Determine the (X, Y) coordinate at the center of the cell enclosing the given text.  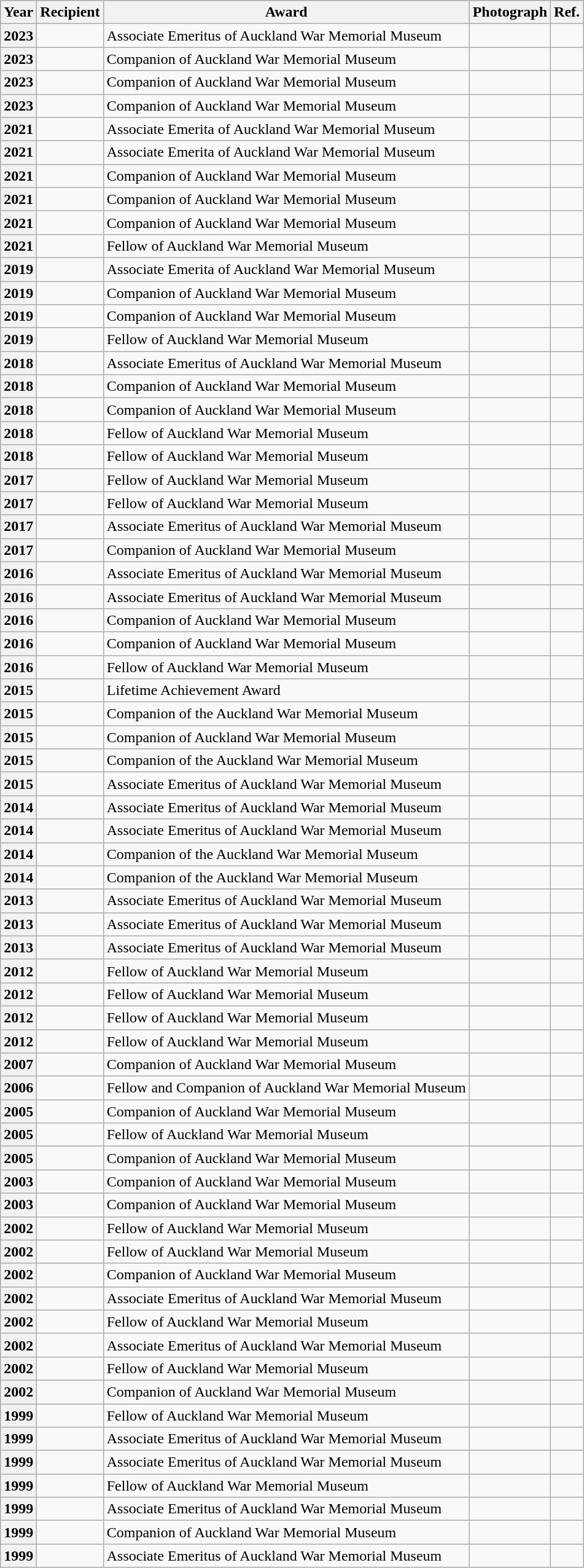
Photograph (510, 12)
Fellow and Companion of Auckland War Memorial Museum (286, 1088)
Award (286, 12)
Ref. (567, 12)
Recipient (70, 12)
2007 (18, 1065)
2006 (18, 1088)
Year (18, 12)
Lifetime Achievement Award (286, 691)
